Return the [x, y] coordinate for the center point of the cell that contains the specified text.  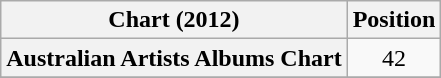
Chart (2012) [174, 20]
Position [394, 20]
Australian Artists Albums Chart [174, 58]
42 [394, 58]
